Return the (x, y) coordinate for the center point of the cell that contains the specified text.  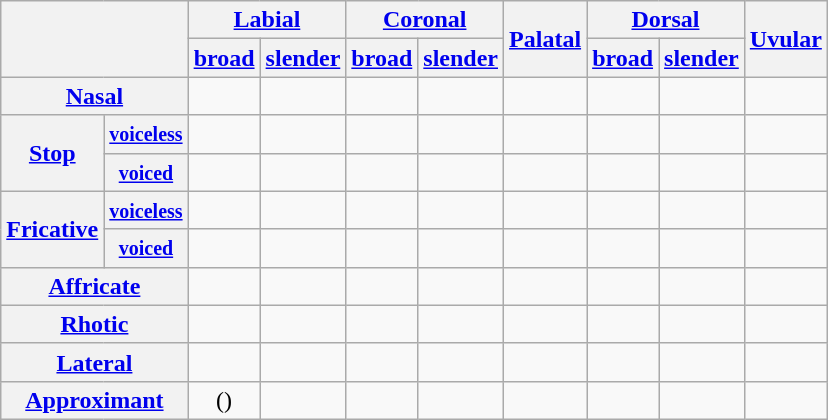
Lateral (94, 362)
Nasal (94, 96)
() (224, 400)
Palatal (546, 39)
Stop (52, 153)
Approximant (94, 400)
Uvular (786, 39)
Affricate (94, 286)
Coronal (425, 20)
Dorsal (666, 20)
Fricative (52, 229)
Rhotic (94, 324)
Labial (267, 20)
